For the text-containing cell, return its midpoint in (x, y) coordinate format. 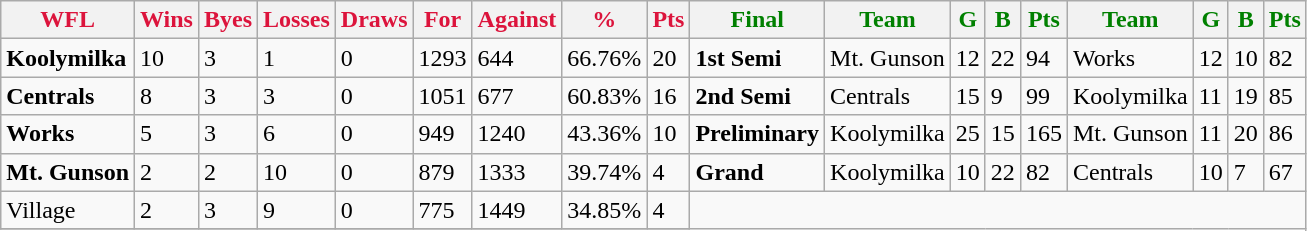
For (442, 20)
1333 (517, 172)
1293 (442, 58)
19 (1246, 96)
2nd Semi (758, 96)
1051 (442, 96)
7 (1246, 172)
1240 (517, 134)
5 (167, 134)
43.36% (604, 134)
67 (1284, 172)
8 (167, 96)
86 (1284, 134)
1st Semi (758, 58)
16 (668, 96)
775 (442, 210)
644 (517, 58)
879 (442, 172)
165 (1044, 134)
85 (1284, 96)
60.83% (604, 96)
94 (1044, 58)
34.85% (604, 210)
Wins (167, 20)
99 (1044, 96)
1 (297, 58)
Grand (758, 172)
66.76% (604, 58)
39.74% (604, 172)
WFL (68, 20)
Byes (228, 20)
Losses (297, 20)
Final (758, 20)
677 (517, 96)
25 (968, 134)
Against (517, 20)
Draws (374, 20)
1449 (517, 210)
Preliminary (758, 134)
6 (297, 134)
% (604, 20)
Village (68, 210)
949 (442, 134)
